Return [x, y] of the center of cell containing provided text 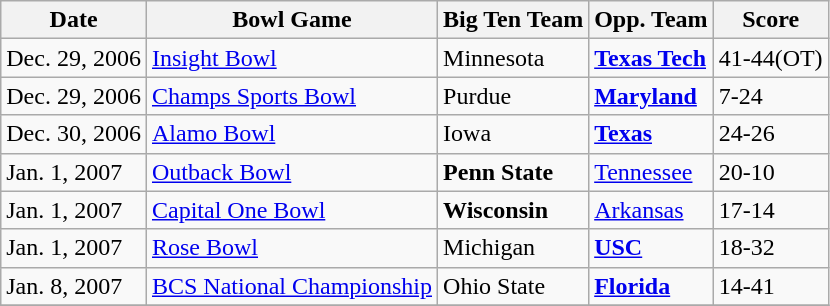
BCS National Championship [292, 286]
Wisconsin [514, 210]
Maryland [651, 96]
17-14 [770, 210]
14-41 [770, 286]
Bowl Game [292, 20]
Purdue [514, 96]
Insight Bowl [292, 58]
Texas Tech [651, 58]
Date [74, 20]
41-44(OT) [770, 58]
Alamo Bowl [292, 134]
Minnesota [514, 58]
Iowa [514, 134]
Jan. 8, 2007 [74, 286]
Champs Sports Bowl [292, 96]
Florida [651, 286]
Penn State [514, 172]
Big Ten Team [514, 20]
Arkansas [651, 210]
Outback Bowl [292, 172]
Michigan [514, 248]
USC [651, 248]
20-10 [770, 172]
24-26 [770, 134]
Tennessee [651, 172]
Score [770, 20]
18-32 [770, 248]
Capital One Bowl [292, 210]
Dec. 30, 2006 [74, 134]
Texas [651, 134]
Ohio State [514, 286]
Rose Bowl [292, 248]
Opp. Team [651, 20]
7-24 [770, 96]
